Locate the cell with the specified text and output its [X, Y] center coordinate. 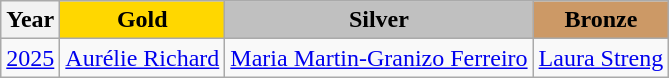
Bronze [601, 20]
Year [30, 20]
Silver [379, 20]
2025 [30, 58]
Gold [142, 20]
Maria Martin-Granizo Ferreiro [379, 58]
Laura Streng [601, 58]
Aurélie Richard [142, 58]
